Identify which cell holds the provided text, then report its (X, Y) central coordinate. 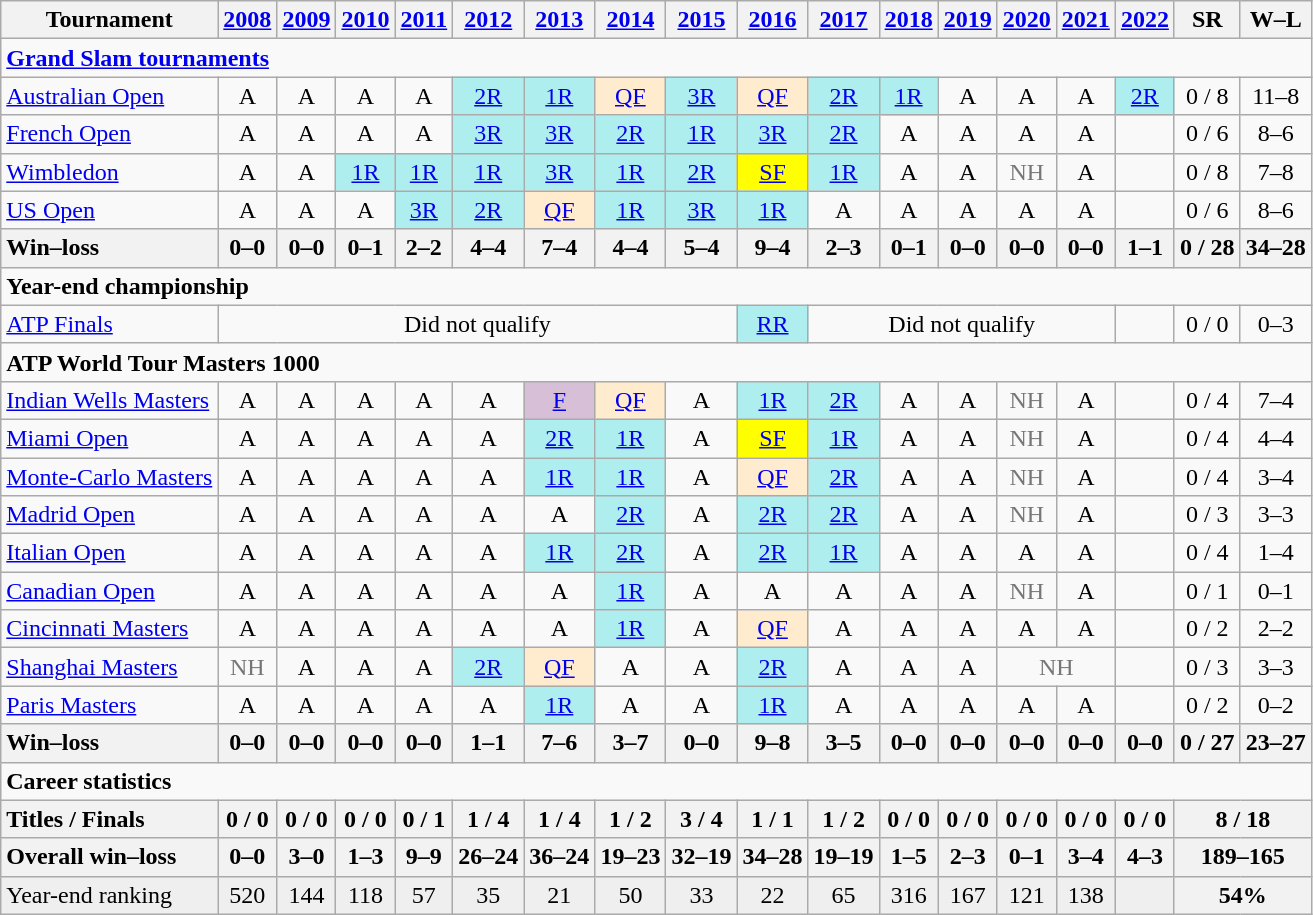
7–8 (1276, 172)
Australian Open (110, 96)
1 / 1 (772, 819)
Madrid Open (110, 515)
33 (702, 895)
36–24 (560, 857)
SR (1207, 20)
Grand Slam tournaments (656, 58)
2021 (1086, 20)
1–3 (366, 857)
0 / 27 (1207, 743)
32–19 (702, 857)
138 (1086, 895)
2022 (1144, 20)
2015 (702, 20)
2018 (908, 20)
144 (306, 895)
3 / 4 (702, 819)
Indian Wells Masters (110, 400)
Monte-Carlo Masters (110, 477)
2016 (772, 20)
2012 (488, 20)
Paris Masters (110, 705)
19–19 (844, 857)
3–5 (844, 743)
F (560, 400)
118 (366, 895)
Shanghai Masters (110, 667)
7–6 (560, 743)
26–24 (488, 857)
189–165 (1242, 857)
54% (1242, 895)
50 (630, 895)
2009 (306, 20)
316 (908, 895)
8 / 18 (1242, 819)
Titles / Finals (110, 819)
520 (248, 895)
167 (968, 895)
4–3 (1144, 857)
2008 (248, 20)
2020 (1026, 20)
RR (772, 324)
Canadian Open (110, 591)
2011 (424, 20)
35 (488, 895)
23–27 (1276, 743)
11–8 (1276, 96)
0–2 (1276, 705)
1–4 (1276, 553)
2014 (630, 20)
Career statistics (656, 781)
5–4 (702, 248)
Year-end championship (656, 286)
65 (844, 895)
Wimbledon (110, 172)
21 (560, 895)
57 (424, 895)
1–5 (908, 857)
9–4 (772, 248)
Year-end ranking (110, 895)
Miami Open (110, 438)
121 (1026, 895)
19–23 (630, 857)
2010 (366, 20)
French Open (110, 134)
ATP World Tour Masters 1000 (656, 362)
9–9 (424, 857)
W–L (1276, 20)
Italian Open (110, 553)
2013 (560, 20)
Tournament (110, 20)
US Open (110, 210)
0 / 28 (1207, 248)
9–8 (772, 743)
3–0 (306, 857)
2019 (968, 20)
0–3 (1276, 324)
2017 (844, 20)
ATP Finals (110, 324)
22 (772, 895)
Overall win–loss (110, 857)
3–7 (630, 743)
Cincinnati Masters (110, 629)
